Return the [x, y] coordinate for the center point of the cell that contains the specified text.  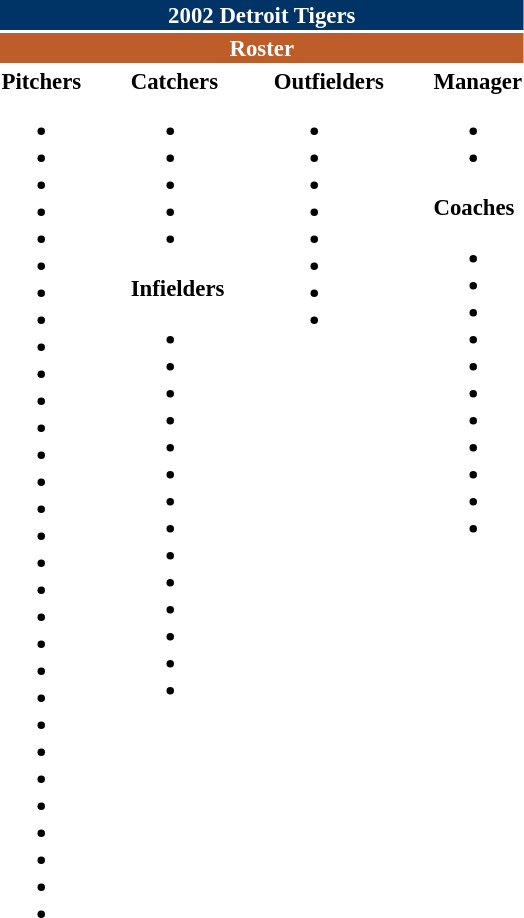
2002 Detroit Tigers [262, 15]
Roster [262, 48]
